Search for the cell housing the specified text and yield its [X, Y] center coordinate. 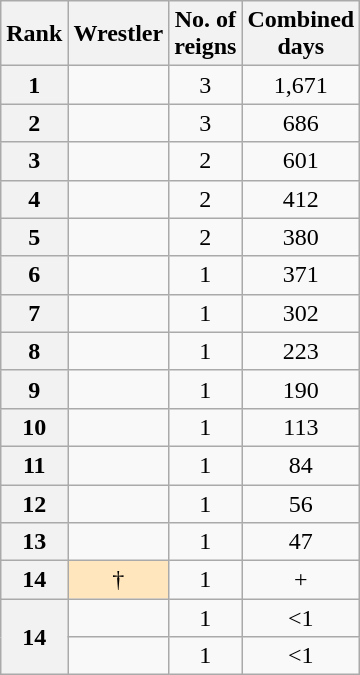
113 [301, 427]
13 [34, 542]
4 [34, 199]
Wrestler [118, 34]
1,671 [301, 85]
No. ofreigns [206, 34]
5 [34, 237]
371 [301, 275]
Combineddays [301, 34]
686 [301, 123]
+ [301, 580]
190 [301, 389]
Rank [34, 34]
8 [34, 351]
223 [301, 351]
601 [301, 161]
56 [301, 503]
412 [301, 199]
380 [301, 237]
7 [34, 313]
10 [34, 427]
302 [301, 313]
11 [34, 465]
9 [34, 389]
6 [34, 275]
47 [301, 542]
† [118, 580]
12 [34, 503]
84 [301, 465]
